Extract the [X, Y] coordinate from the center of the cell holding the provided text.  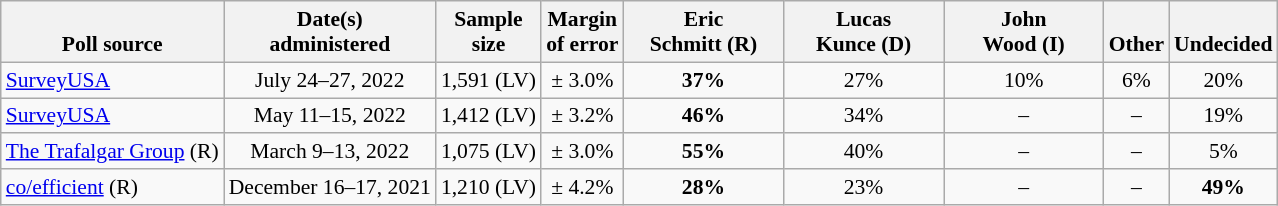
46% [703, 116]
± 3.2% [582, 116]
Undecided [1223, 32]
Date(s)administered [330, 32]
December 16–17, 2021 [330, 187]
Poll source [112, 32]
37% [703, 80]
Other [1136, 32]
July 24–27, 2022 [330, 80]
co/efficient (R) [112, 187]
Samplesize [488, 32]
May 11–15, 2022 [330, 116]
34% [864, 116]
1,412 (LV) [488, 116]
28% [703, 187]
55% [703, 152]
EricSchmitt (R) [703, 32]
49% [1223, 187]
± 4.2% [582, 187]
5% [1223, 152]
40% [864, 152]
LucasKunce (D) [864, 32]
The Trafalgar Group (R) [112, 152]
1,210 (LV) [488, 187]
23% [864, 187]
March 9–13, 2022 [330, 152]
1,591 (LV) [488, 80]
JohnWood (I) [1024, 32]
1,075 (LV) [488, 152]
20% [1223, 80]
Marginof error [582, 32]
27% [864, 80]
19% [1223, 116]
6% [1136, 80]
10% [1024, 80]
